Identify which cell holds the provided text, then report its [x, y] central coordinate. 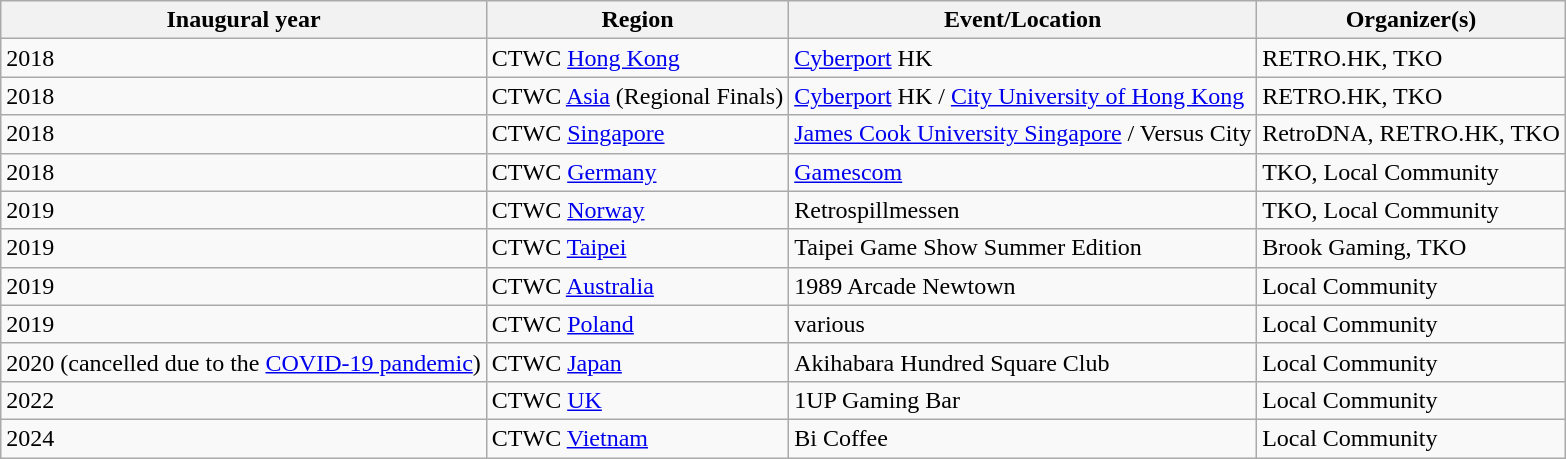
Inaugural year [244, 20]
CTWC Hong Kong [637, 58]
Region [637, 20]
CTWC Poland [637, 324]
various [1023, 324]
CTWC Australia [637, 286]
Event/Location [1023, 20]
Retrospillmessen [1023, 210]
RetroDNA, RETRO.HK, TKO [1412, 134]
2022 [244, 400]
James Cook University Singapore / Versus City [1023, 134]
CTWC Taipei [637, 248]
CTWC Germany [637, 172]
CTWC Singapore [637, 134]
CTWC UK [637, 400]
Cyberport HK / City University of Hong Kong [1023, 96]
Brook Gaming, TKO [1412, 248]
Gamescom [1023, 172]
Cyberport HK [1023, 58]
CTWC Japan [637, 362]
2020 (cancelled due to the COVID-19 pandemic) [244, 362]
Organizer(s) [1412, 20]
1989 Arcade Newtown [1023, 286]
1UP Gaming Bar [1023, 400]
CTWC Asia (Regional Finals) [637, 96]
Taipei Game Show Summer Edition [1023, 248]
CTWC Vietnam [637, 438]
Bi Coffee [1023, 438]
Akihabara Hundred Square Club [1023, 362]
2024 [244, 438]
CTWC Norway [637, 210]
